Scan for the cell matching the given text and deliver its [x, y] coordinate at center. 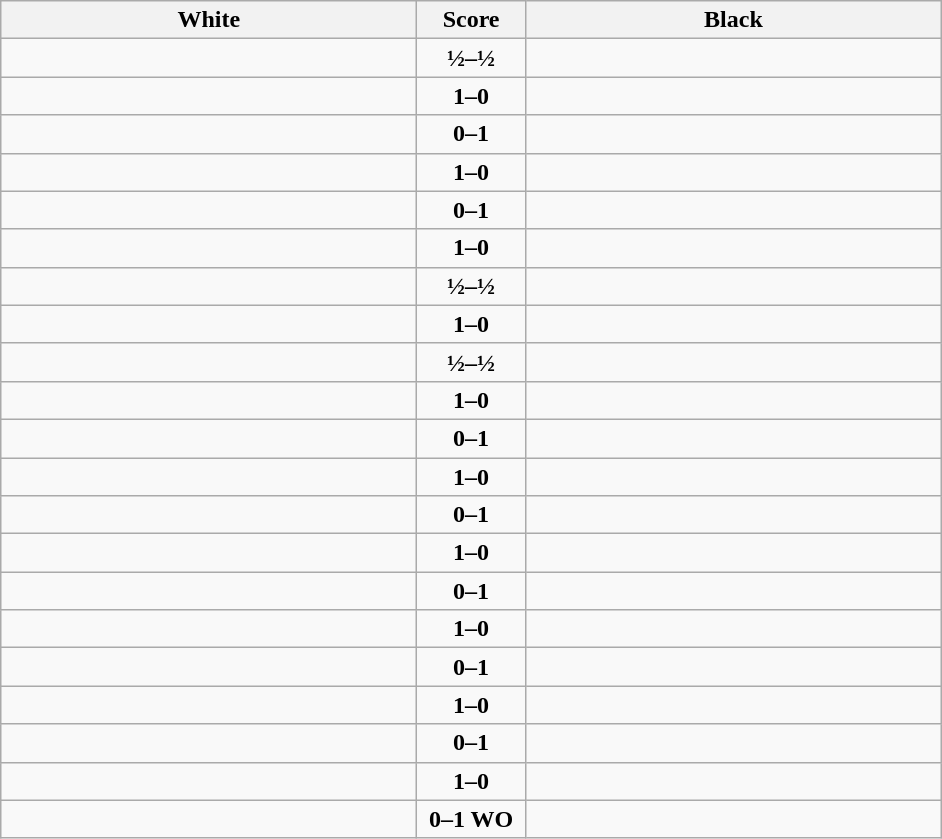
Black [733, 20]
Score [472, 20]
0–1 WO [472, 819]
White [209, 20]
